Provide the (x, y) coordinate of the cell's center where the given text is located.  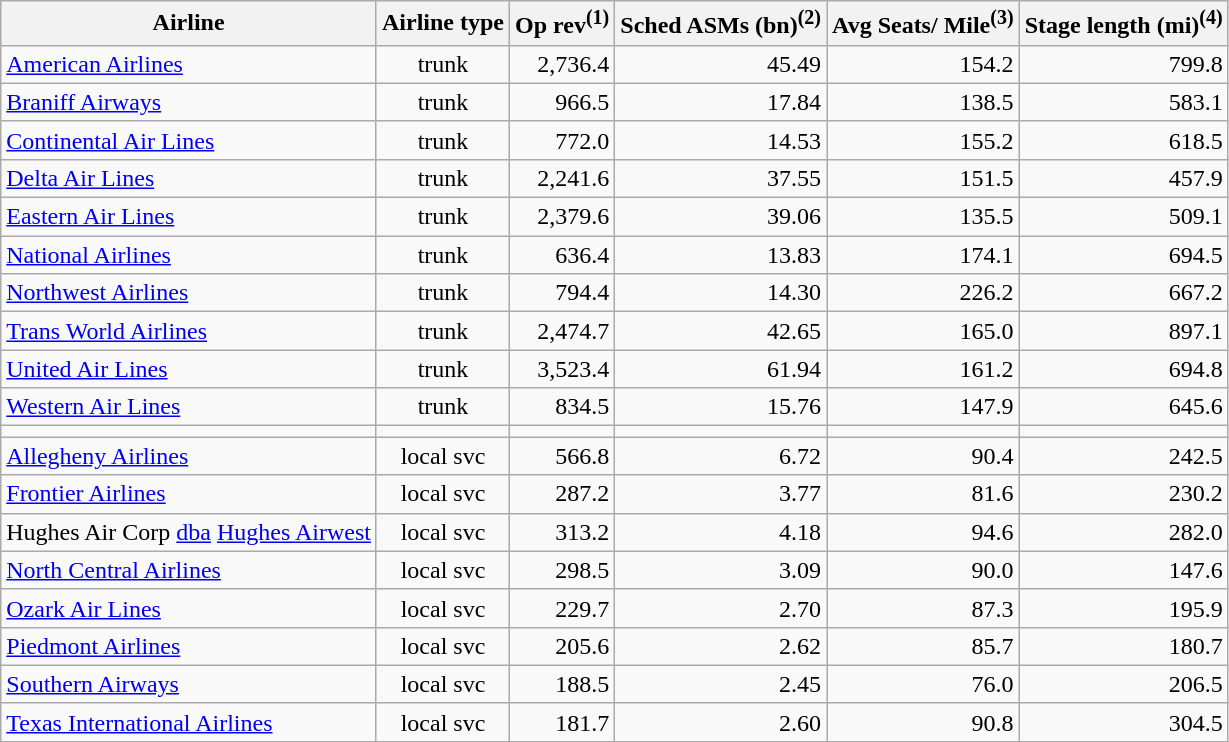
174.1 (924, 255)
Braniff Airways (189, 102)
206.5 (1124, 684)
165.0 (924, 331)
2.60 (721, 722)
794.4 (562, 293)
154.2 (924, 64)
61.94 (721, 369)
87.3 (924, 608)
566.8 (562, 456)
3,523.4 (562, 369)
American Airlines (189, 64)
188.5 (562, 684)
583.1 (1124, 102)
161.2 (924, 369)
Ozark Air Lines (189, 608)
National Airlines (189, 255)
Hughes Air Corp dba Hughes Airwest (189, 532)
694.5 (1124, 255)
147.6 (1124, 570)
3.09 (721, 570)
Op rev(1) (562, 24)
2.45 (721, 684)
90.8 (924, 722)
287.2 (562, 494)
230.2 (1124, 494)
Airline (189, 24)
39.06 (721, 217)
37.55 (721, 178)
2,241.6 (562, 178)
14.53 (721, 140)
90.0 (924, 570)
667.2 (1124, 293)
Northwest Airlines (189, 293)
229.7 (562, 608)
Eastern Air Lines (189, 217)
85.7 (924, 646)
2.70 (721, 608)
Trans World Airlines (189, 331)
15.76 (721, 407)
304.5 (1124, 722)
Continental Air Lines (189, 140)
694.8 (1124, 369)
Frontier Airlines (189, 494)
834.5 (562, 407)
United Air Lines (189, 369)
457.9 (1124, 178)
618.5 (1124, 140)
Southern Airways (189, 684)
772.0 (562, 140)
2,474.7 (562, 331)
509.1 (1124, 217)
94.6 (924, 532)
313.2 (562, 532)
3.77 (721, 494)
90.4 (924, 456)
42.65 (721, 331)
Airline type (442, 24)
897.1 (1124, 331)
Stage length (mi)(4) (1124, 24)
17.84 (721, 102)
81.6 (924, 494)
180.7 (1124, 646)
Western Air Lines (189, 407)
Sched ASMs (bn)(2) (721, 24)
645.6 (1124, 407)
76.0 (924, 684)
Delta Air Lines (189, 178)
298.5 (562, 570)
45.49 (721, 64)
242.5 (1124, 456)
147.9 (924, 407)
2,736.4 (562, 64)
6.72 (721, 456)
135.5 (924, 217)
14.30 (721, 293)
966.5 (562, 102)
2.62 (721, 646)
205.6 (562, 646)
Allegheny Airlines (189, 456)
226.2 (924, 293)
181.7 (562, 722)
282.0 (1124, 532)
138.5 (924, 102)
155.2 (924, 140)
636.4 (562, 255)
2,379.6 (562, 217)
Avg Seats/ Mile(3) (924, 24)
North Central Airlines (189, 570)
799.8 (1124, 64)
4.18 (721, 532)
13.83 (721, 255)
195.9 (1124, 608)
Texas International Airlines (189, 722)
151.5 (924, 178)
Piedmont Airlines (189, 646)
